Capture the cell that displays the provided text and extract its [x, y] central coordinate. 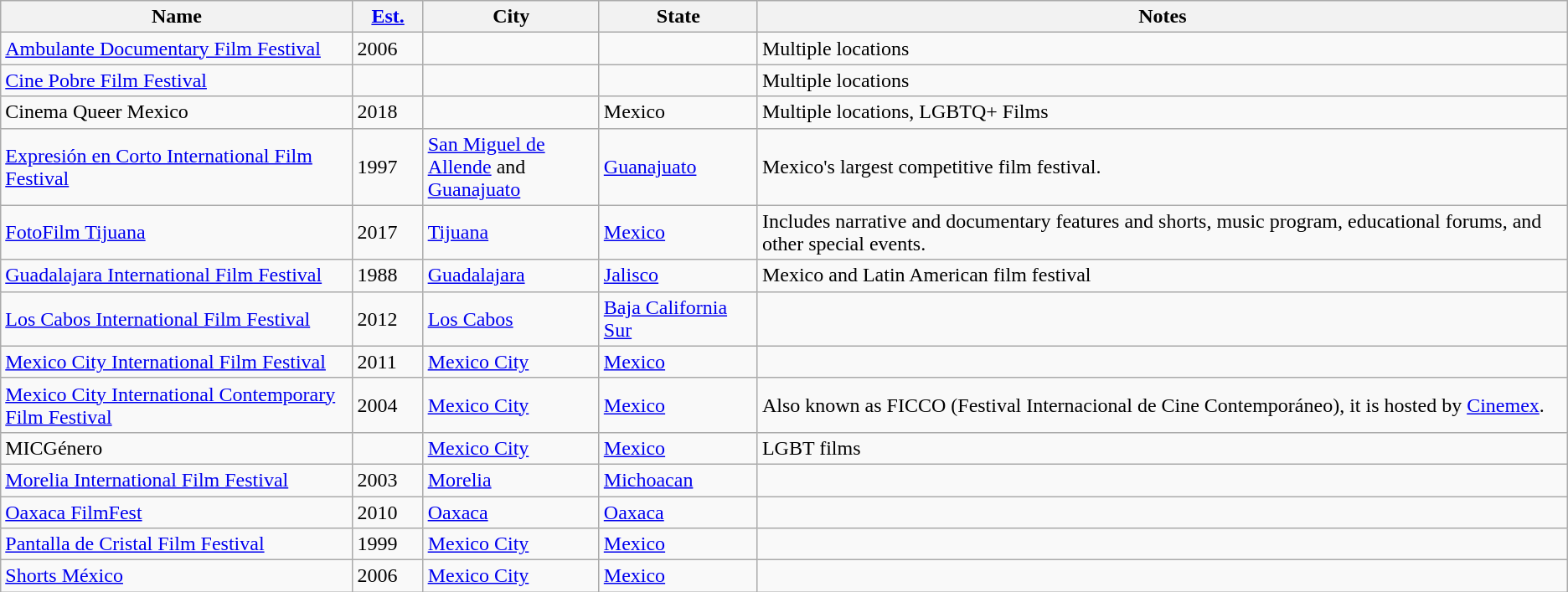
Ambulante Documentary Film Festival [177, 49]
2011 [388, 362]
Baja California Sur [678, 318]
Pantalla de Cristal Film Festival [177, 544]
Includes narrative and documentary features and shorts, music program, educational forums, and other special events. [1163, 233]
Shorts México [177, 576]
Oaxaca FilmFest [177, 512]
Mexico City International Contemporary Film Festival [177, 405]
2017 [388, 233]
Tijuana [511, 233]
2018 [388, 112]
FotoFilm Tijuana [177, 233]
1997 [388, 167]
2010 [388, 512]
Notes [1163, 17]
San Miguel de Allende and Guanajuato [511, 167]
2003 [388, 480]
1999 [388, 544]
Multiple locations, LGBTQ+ Films [1163, 112]
State [678, 17]
Guanajuato [678, 167]
Cine Pobre Film Festival [177, 80]
Mexico's largest competitive film festival. [1163, 167]
Mexico and Latin American film festival [1163, 275]
2004 [388, 405]
Mexico City International Film Festival [177, 362]
1988 [388, 275]
2012 [388, 318]
City [511, 17]
Guadalajara International Film Festival [177, 275]
Morelia International Film Festival [177, 480]
Jalisco [678, 275]
Est. [388, 17]
Michoacan [678, 480]
MICGénero [177, 448]
Guadalajara [511, 275]
Also known as FICCO (Festival Internacional de Cine Contemporáneo), it is hosted by Cinemex. [1163, 405]
LGBT films [1163, 448]
Morelia [511, 480]
Los Cabos [511, 318]
Expresión en Corto International Film Festival [177, 167]
Name [177, 17]
Cinema Queer Mexico [177, 112]
Los Cabos International Film Festival [177, 318]
